From the cell containing the given text, extract its center point as [X, Y] coordinate. 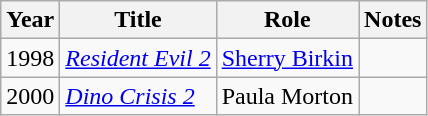
Notes [393, 20]
Paula Morton [287, 96]
Resident Evil 2 [138, 58]
Dino Crisis 2 [138, 96]
Year [30, 20]
2000 [30, 96]
Title [138, 20]
1998 [30, 58]
Sherry Birkin [287, 58]
Role [287, 20]
